Capture the cell that displays the provided text and extract its [X, Y] central coordinate. 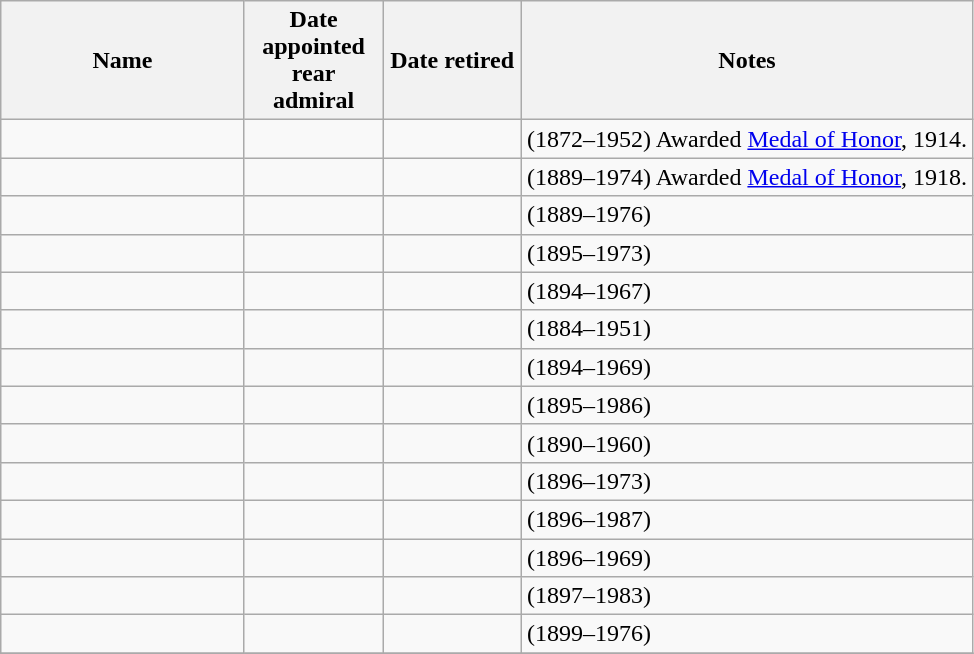
(1899–1976) [746, 634]
(1884–1951) [746, 329]
(1895–1973) [746, 253]
Notes [746, 60]
(1896–1969) [746, 557]
(1895–1986) [746, 405]
(1889–1974) Awarded Medal of Honor, 1918. [746, 177]
Date retired [452, 60]
(1889–1976) [746, 215]
(1872–1952) Awarded Medal of Honor, 1914. [746, 139]
Date appointed rear admiral [314, 60]
(1897–1983) [746, 596]
(1896–1973) [746, 481]
(1896–1987) [746, 519]
(1894–1967) [746, 291]
(1894–1969) [746, 367]
Name [123, 60]
(1890–1960) [746, 443]
